Determine the (x, y) coordinate at the center of the cell enclosing the given text.  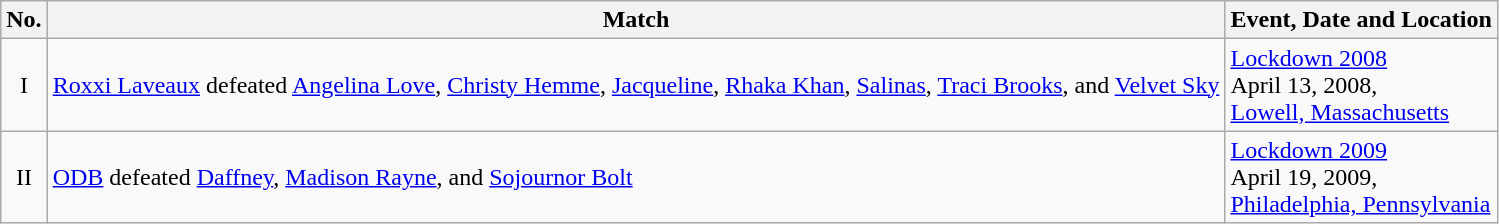
I (24, 85)
ODB defeated Daffney, Madison Rayne, and Sojournor Bolt (636, 177)
Lockdown 2009April 19, 2009,Philadelphia, Pennsylvania (1361, 177)
No. (24, 20)
Roxxi Laveaux defeated Angelina Love, Christy Hemme, Jacqueline, Rhaka Khan, Salinas, Traci Brooks, and Velvet Sky (636, 85)
Lockdown 2008April 13, 2008,Lowell, Massachusetts (1361, 85)
II (24, 177)
Event, Date and Location (1361, 20)
Match (636, 20)
